Output the (x, y) coordinate of the center of the cell containing the given text.  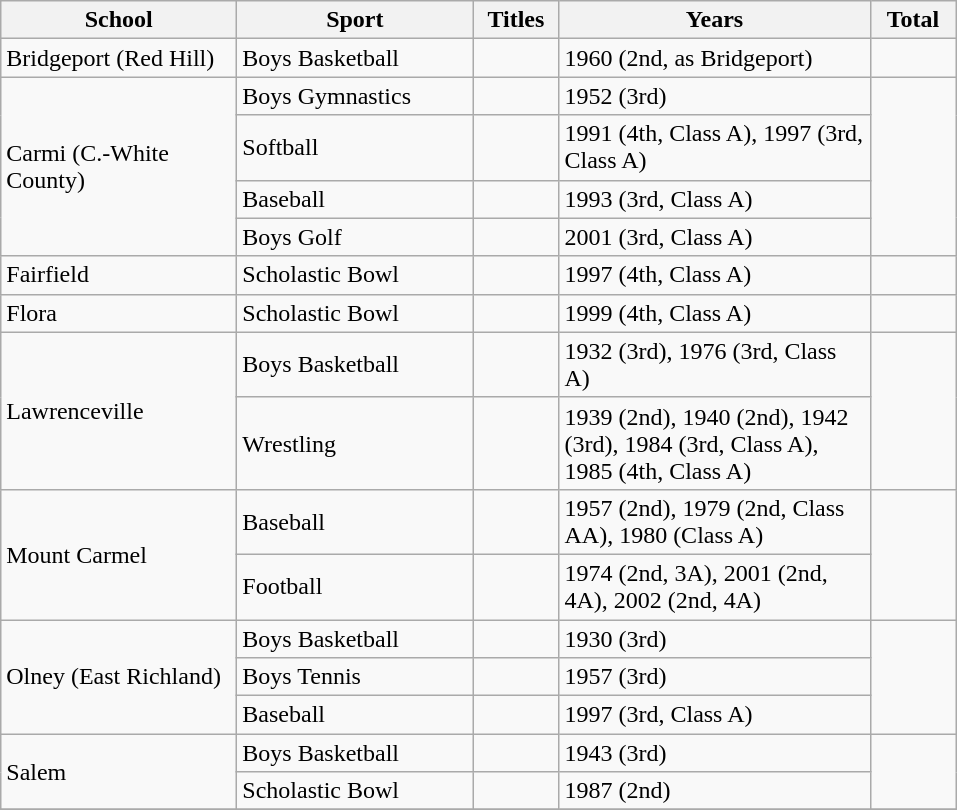
Boys Tennis (355, 677)
Years (714, 20)
1952 (3rd) (714, 96)
1957 (2nd), 1979 (2nd, Class AA), 1980 (Class A) (714, 522)
Salem (119, 772)
1932 (3rd), 1976 (3rd, Class A) (714, 364)
1997 (4th, Class A) (714, 275)
Total (913, 20)
Olney (East Richland) (119, 677)
Bridgeport (Red Hill) (119, 58)
1960 (2nd, as Bridgeport) (714, 58)
1974 (2nd, 3A), 2001 (2nd, 4A), 2002 (2nd, 4A) (714, 586)
1993 (3rd, Class A) (714, 199)
Sport (355, 20)
Mount Carmel (119, 554)
1991 (4th, Class A), 1997 (3rd, Class A) (714, 148)
2001 (3rd, Class A) (714, 237)
1939 (2nd), 1940 (2nd), 1942 (3rd), 1984 (3rd, Class A), 1985 (4th, Class A) (714, 443)
School (119, 20)
1999 (4th, Class A) (714, 313)
Titles (516, 20)
1930 (3rd) (714, 639)
Wrestling (355, 443)
Flora (119, 313)
1957 (3rd) (714, 677)
Softball (355, 148)
1997 (3rd, Class A) (714, 715)
Football (355, 586)
Carmi (C.-White County) (119, 166)
1943 (3rd) (714, 753)
Boys Golf (355, 237)
Lawrenceville (119, 410)
1987 (2nd) (714, 791)
Boys Gymnastics (355, 96)
Fairfield (119, 275)
